From the cell containing the given text, extract its center point as [X, Y] coordinate. 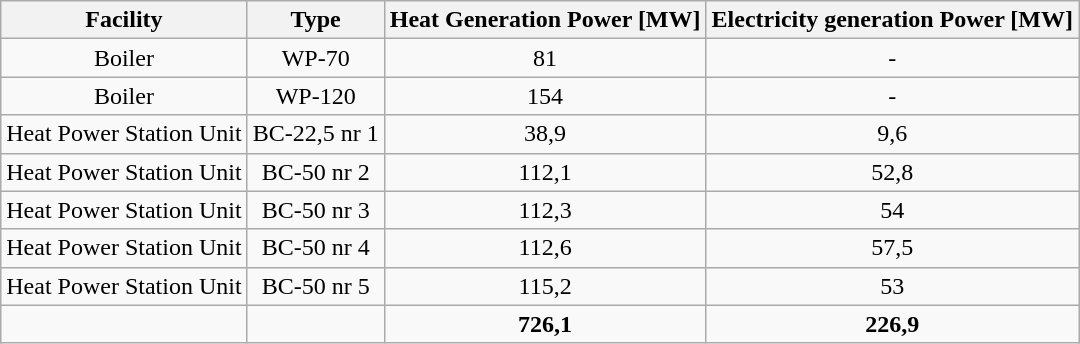
154 [545, 96]
BC-22,5 nr 1 [316, 134]
81 [545, 58]
54 [892, 210]
BC-50 nr 5 [316, 286]
226,9 [892, 324]
WP-70 [316, 58]
Heat Generation Power [MW] [545, 20]
53 [892, 286]
9,6 [892, 134]
WP-120 [316, 96]
52,8 [892, 172]
38,9 [545, 134]
BC-50 nr 2 [316, 172]
726,1 [545, 324]
57,5 [892, 248]
112,3 [545, 210]
112,1 [545, 172]
Type [316, 20]
Facility [124, 20]
112,6 [545, 248]
BC-50 nr 3 [316, 210]
BC-50 nr 4 [316, 248]
115,2 [545, 286]
Electricity generation Power [MW] [892, 20]
